Provide the [x, y] coordinate of the cell's center where the given text is located.  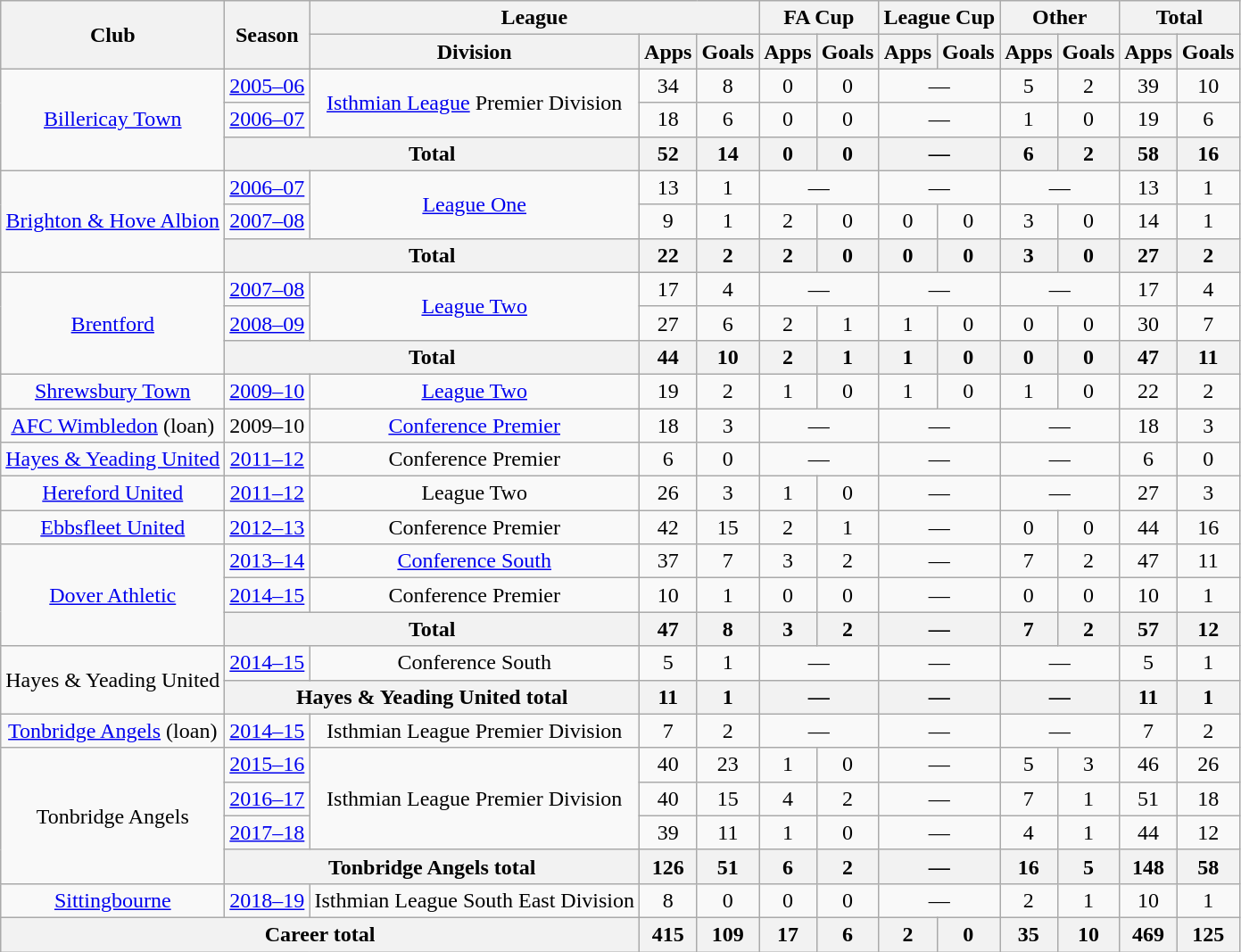
Tonbridge Angels total [432, 866]
126 [668, 866]
2008–09 [268, 323]
Brentford [112, 323]
2012–13 [268, 527]
Other [1060, 18]
469 [1148, 934]
AFC Wimbledon (loan) [112, 426]
Brighton & Hove Albion [112, 221]
Tonbridge Angels [112, 815]
9 [668, 221]
2017–18 [268, 832]
FA Cup [819, 18]
Tonbridge Angels (loan) [112, 731]
2005–06 [268, 86]
Hayes & Yeading United total [432, 697]
Billericay Town [112, 120]
57 [1148, 629]
Division [475, 52]
League One [475, 204]
Shrewsbury Town [112, 391]
109 [728, 934]
Ebbsfleet United [112, 527]
125 [1208, 934]
52 [668, 153]
2013–14 [268, 561]
Career total [320, 934]
2016–17 [268, 799]
415 [668, 934]
35 [1029, 934]
Isthmian League South East Division [475, 900]
League Cup [939, 18]
2018–19 [268, 900]
Club [112, 35]
148 [1148, 866]
37 [668, 561]
34 [668, 86]
30 [1148, 323]
Hereford United [112, 493]
23 [728, 765]
42 [668, 527]
46 [1148, 765]
2015–16 [268, 765]
Season [268, 35]
Dover Athletic [112, 595]
Sittingbourne [112, 900]
League [534, 18]
